Locate the cell with the specified text and output its (x, y) center coordinate. 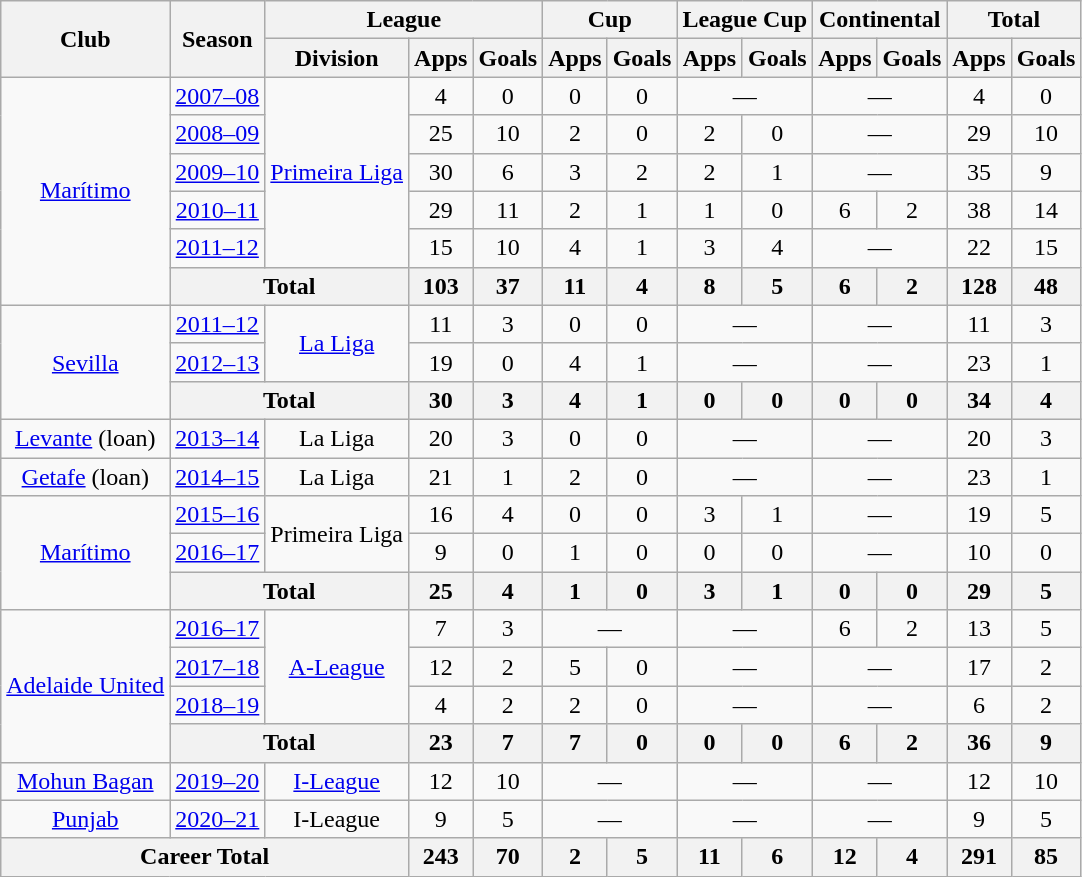
291 (979, 857)
103 (441, 286)
21 (441, 477)
2017–18 (218, 667)
Adelaide United (86, 686)
Punjab (86, 819)
13 (979, 629)
128 (979, 286)
2019–20 (218, 781)
Club (86, 39)
37 (508, 286)
Mohun Bagan (86, 781)
35 (979, 172)
Levante (loan) (86, 438)
2012–13 (218, 362)
Career Total (205, 857)
38 (979, 210)
70 (508, 857)
Cup (610, 20)
A-League (337, 667)
2018–19 (218, 705)
2014–15 (218, 477)
Division (337, 58)
Getafe (loan) (86, 477)
League Cup (745, 20)
14 (1046, 210)
85 (1046, 857)
Season (218, 39)
16 (441, 515)
2010–11 (218, 210)
League (404, 20)
2013–14 (218, 438)
Sevilla (86, 362)
36 (979, 743)
2009–10 (218, 172)
34 (979, 400)
Continental (880, 20)
2007–08 (218, 96)
22 (979, 248)
2020–21 (218, 819)
2008–09 (218, 134)
48 (1046, 286)
2015–16 (218, 515)
17 (979, 667)
243 (441, 857)
8 (710, 286)
